For the text-containing cell, return its midpoint in [x, y] coordinate format. 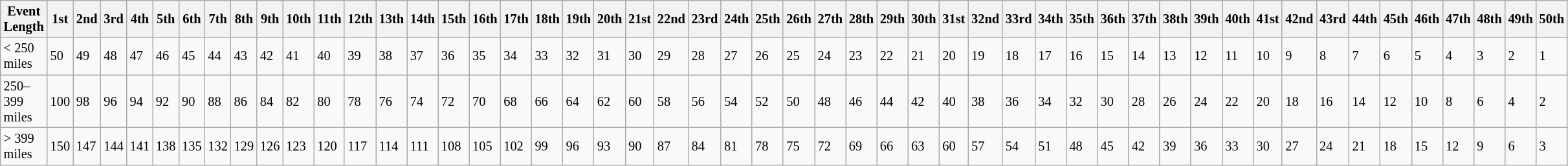
9th [270, 19]
50th [1552, 19]
105 [485, 146]
49 [87, 56]
Event Length [24, 19]
35th [1082, 19]
74 [423, 101]
48th [1489, 19]
< 250 miles [24, 56]
93 [610, 146]
80 [329, 101]
7 [1365, 56]
20th [610, 19]
58 [672, 101]
70 [485, 101]
1 [1552, 56]
129 [244, 146]
18th [547, 19]
99 [547, 146]
14th [423, 19]
15th [454, 19]
7th [217, 19]
123 [298, 146]
3rd [114, 19]
34th [1050, 19]
111 [423, 146]
25 [799, 56]
126 [270, 146]
250–399 miles [24, 101]
25th [767, 19]
87 [672, 146]
76 [392, 101]
41st [1268, 19]
23 [861, 56]
117 [360, 146]
56 [705, 101]
5 [1427, 56]
28th [861, 19]
42nd [1299, 19]
100 [60, 101]
11 [1237, 56]
92 [166, 101]
8th [244, 19]
11th [329, 19]
33rd [1019, 19]
4th [140, 19]
69 [861, 146]
51 [1050, 146]
12th [360, 19]
30th [923, 19]
31st [954, 19]
45th [1396, 19]
29th [892, 19]
108 [454, 146]
147 [87, 146]
144 [114, 146]
27th [830, 19]
135 [192, 146]
62 [610, 101]
43 [244, 56]
47 [140, 56]
31 [610, 56]
141 [140, 146]
64 [579, 101]
16th [485, 19]
52 [767, 101]
6th [192, 19]
17th [516, 19]
19 [985, 56]
46th [1427, 19]
57 [985, 146]
132 [217, 146]
2nd [87, 19]
22nd [672, 19]
49th [1521, 19]
13 [1175, 56]
23rd [705, 19]
29 [672, 56]
94 [140, 101]
44th [1365, 19]
24th [736, 19]
88 [217, 101]
1st [60, 19]
21st [639, 19]
120 [329, 146]
102 [516, 146]
150 [60, 146]
47th [1458, 19]
38th [1175, 19]
17 [1050, 56]
41 [298, 56]
36th [1113, 19]
68 [516, 101]
10th [298, 19]
43rd [1332, 19]
114 [392, 146]
81 [736, 146]
138 [166, 146]
63 [923, 146]
35 [485, 56]
37th [1144, 19]
40th [1237, 19]
75 [799, 146]
> 399 miles [24, 146]
82 [298, 101]
19th [579, 19]
98 [87, 101]
26th [799, 19]
32nd [985, 19]
13th [392, 19]
86 [244, 101]
5th [166, 19]
39th [1206, 19]
37 [423, 56]
